Locate the cell with the specified text and output its (X, Y) center coordinate. 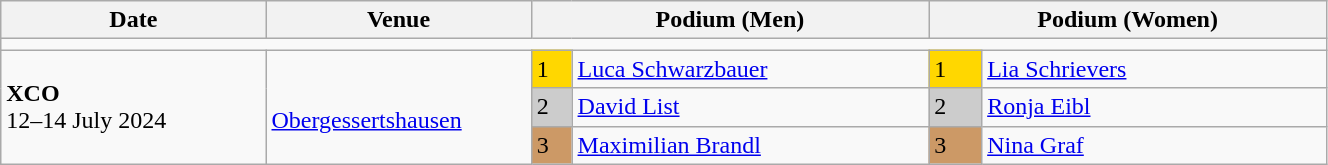
Maximilian Brandl (750, 145)
Nina Graf (1154, 145)
Luca Schwarzbauer (750, 69)
Podium (Women) (1128, 20)
David List (750, 107)
XCO 12–14 July 2024 (134, 107)
Date (134, 20)
Ronja Eibl (1154, 107)
Obergessertshausen (398, 107)
Venue (398, 20)
Lia Schrievers (1154, 69)
Podium (Men) (730, 20)
